Scan for the cell matching the given text and deliver its [x, y] coordinate at center. 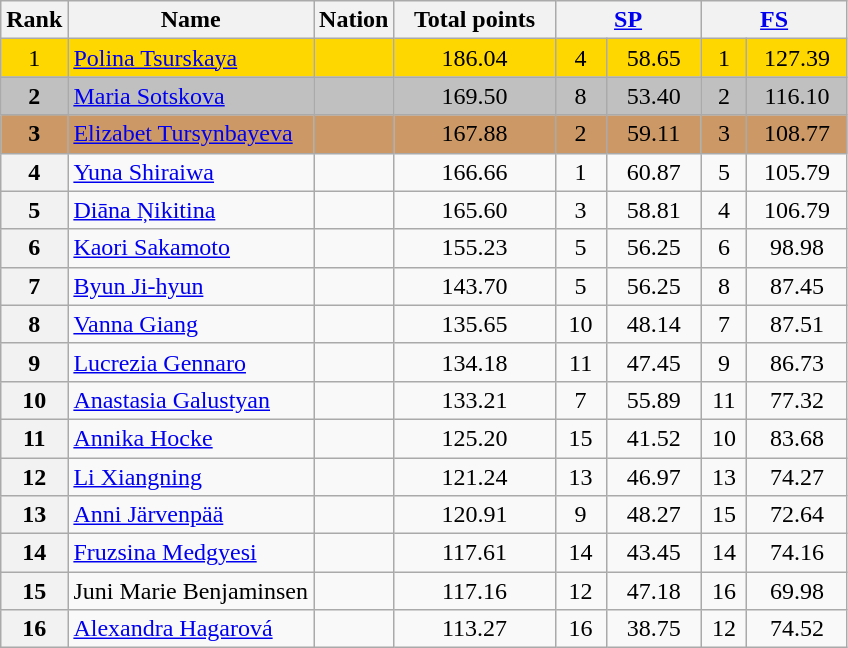
48.27 [654, 515]
117.61 [474, 553]
58.81 [654, 210]
86.73 [797, 362]
Polina Tsurskaya [191, 58]
116.10 [797, 96]
98.98 [797, 248]
53.40 [654, 96]
106.79 [797, 210]
Name [191, 20]
117.16 [474, 591]
Anni Järvenpää [191, 515]
Total points [474, 20]
Kaori Sakamoto [191, 248]
38.75 [654, 629]
125.20 [474, 438]
108.77 [797, 134]
SP [628, 20]
Diāna Ņikitina [191, 210]
121.24 [474, 477]
58.65 [654, 58]
83.68 [797, 438]
69.98 [797, 591]
74.16 [797, 553]
74.52 [797, 629]
Rank [34, 20]
120.91 [474, 515]
Juni Marie Benjaminsen [191, 591]
Nation [354, 20]
Annika Hocke [191, 438]
134.18 [474, 362]
FS [774, 20]
87.45 [797, 286]
113.27 [474, 629]
Lucrezia Gennaro [191, 362]
47.18 [654, 591]
77.32 [797, 400]
Maria Sotskova [191, 96]
46.97 [654, 477]
Fruzsina Medgyesi [191, 553]
59.11 [654, 134]
Elizabet Tursynbayeva [191, 134]
166.66 [474, 172]
143.70 [474, 286]
165.60 [474, 210]
186.04 [474, 58]
Alexandra Hagarová [191, 629]
55.89 [654, 400]
Anastasia Galustyan [191, 400]
47.45 [654, 362]
155.23 [474, 248]
87.51 [797, 324]
Li Xiangning [191, 477]
60.87 [654, 172]
72.64 [797, 515]
127.39 [797, 58]
43.45 [654, 553]
169.50 [474, 96]
135.65 [474, 324]
48.14 [654, 324]
167.88 [474, 134]
Yuna Shiraiwa [191, 172]
74.27 [797, 477]
Vanna Giang [191, 324]
133.21 [474, 400]
Byun Ji-hyun [191, 286]
41.52 [654, 438]
105.79 [797, 172]
